Locate the cell with the specified text and output its [x, y] center coordinate. 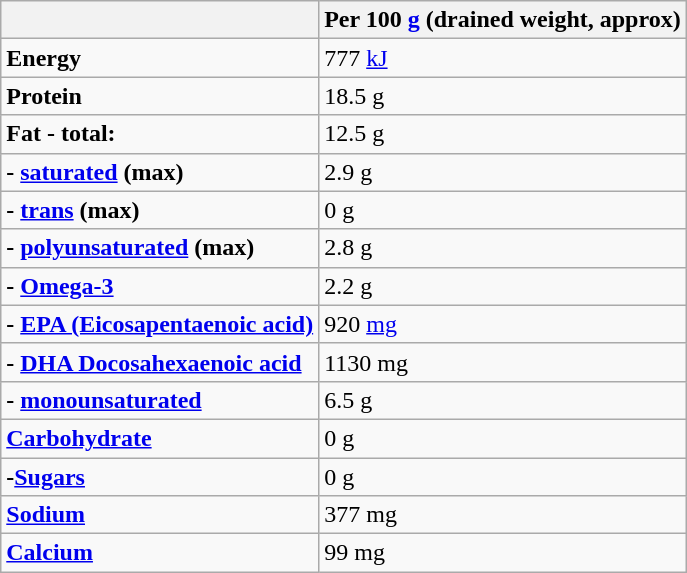
- EPA (Eicosapentaenoic acid) [160, 324]
-Sugars [160, 477]
1130 mg [503, 362]
Protein [160, 96]
- trans (max) [160, 210]
2.2 g [503, 286]
Energy [160, 58]
- DHA Docosahexaenoic acid [160, 362]
99 mg [503, 553]
- Omega-3 [160, 286]
- monounsaturated [160, 400]
18.5 g [503, 96]
Sodium [160, 515]
2.8 g [503, 248]
777 kJ [503, 58]
Carbohydrate [160, 438]
- polyunsaturated (max) [160, 248]
377 mg [503, 515]
2.9 g [503, 172]
- saturated (max) [160, 172]
920 mg [503, 324]
12.5 g [503, 134]
6.5 g [503, 400]
Fat - total: [160, 134]
Per 100 g (drained weight, approx) [503, 20]
Calcium [160, 553]
